From the cell containing the given text, extract its center point as (X, Y) coordinate. 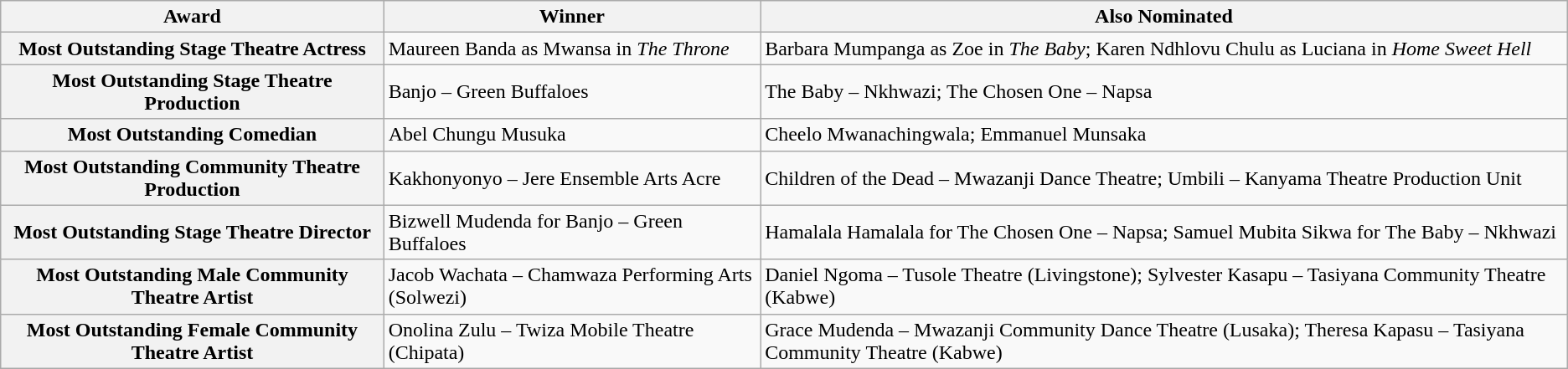
Bizwell Mudenda for Banjo – Green Buffaloes (571, 233)
Grace Mudenda – Mwazanji Community Dance Theatre (Lusaka); Theresa Kapasu – Tasiyana Community Theatre (Kabwe) (1164, 341)
Cheelo Mwanachingwala; Emmanuel Munsaka (1164, 135)
Maureen Banda as Mwansa in The Throne (571, 49)
Most Outstanding Male Community Theatre Artist (193, 286)
Most Outstanding Female Community Theatre Artist (193, 341)
Most Outstanding Stage Theatre Production (193, 92)
Most Outstanding Stage Theatre Actress (193, 49)
Banjo – Green Buffaloes (571, 92)
Winner (571, 17)
Jacob Wachata – Chamwaza Performing Arts (Solwezi) (571, 286)
Daniel Ngoma – Tusole Theatre (Livingstone); Sylvester Kasapu – Tasiyana Community Theatre (Kabwe) (1164, 286)
Award (193, 17)
Most Outstanding Comedian (193, 135)
The Baby – Nkhwazi; The Chosen One – Napsa (1164, 92)
Barbara Mumpanga as Zoe in The Baby; Karen Ndhlovu Chulu as Luciana in Home Sweet Hell (1164, 49)
Kakhonyonyo – Jere Ensemble Arts Acre (571, 177)
Also Nominated (1164, 17)
Abel Chungu Musuka (571, 135)
Most Outstanding Stage Theatre Director (193, 233)
Hamalala Hamalala for The Chosen One – Napsa; Samuel Mubita Sikwa for The Baby – Nkhwazi (1164, 233)
Children of the Dead – Mwazanji Dance Theatre; Umbili – Kanyama Theatre Production Unit (1164, 177)
Onolina Zulu – Twiza Mobile Theatre (Chipata) (571, 341)
Most Outstanding Community Theatre Production (193, 177)
